From the cell containing the given text, extract its center point as [X, Y] coordinate. 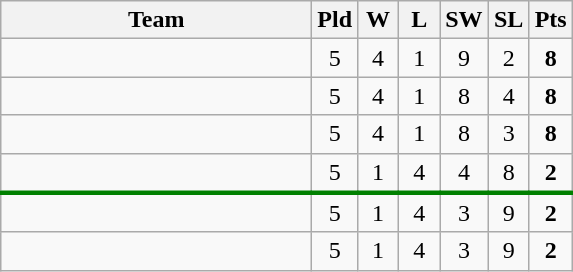
SW [464, 20]
SL [508, 20]
Team [156, 20]
Pts [550, 20]
W [378, 20]
Pld [335, 20]
L [420, 20]
